Search for the cell housing the specified text and yield its [X, Y] center coordinate. 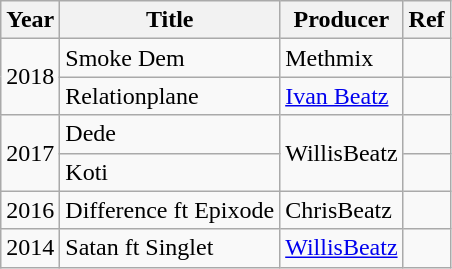
Title [170, 20]
ChrisBeatz [342, 210]
2014 [30, 248]
Satan ft Singlet [170, 248]
Ivan Beatz [342, 96]
2017 [30, 153]
Ref [426, 20]
Relationplane [170, 96]
Dede [170, 134]
Difference ft Epixode [170, 210]
Koti [170, 172]
Producer [342, 20]
Methmix [342, 58]
Smoke Dem [170, 58]
Year [30, 20]
2016 [30, 210]
2018 [30, 77]
